For the text-containing cell, return its midpoint in [X, Y] coordinate format. 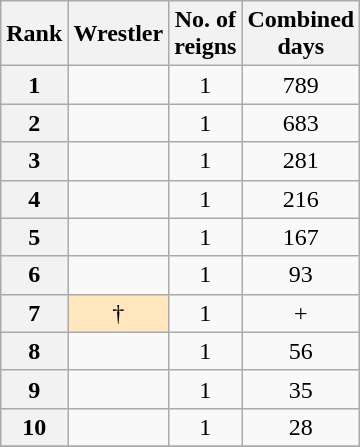
167 [301, 237]
No. ofreigns [206, 34]
281 [301, 161]
8 [34, 351]
Combineddays [301, 34]
10 [34, 427]
† [118, 313]
Rank [34, 34]
216 [301, 199]
7 [34, 313]
+ [301, 313]
9 [34, 389]
4 [34, 199]
683 [301, 123]
35 [301, 389]
Wrestler [118, 34]
789 [301, 85]
28 [301, 427]
56 [301, 351]
6 [34, 275]
2 [34, 123]
3 [34, 161]
93 [301, 275]
5 [34, 237]
